Pinpoint the cell where the given text exists, returning its [x, y] midpoint coordinate. 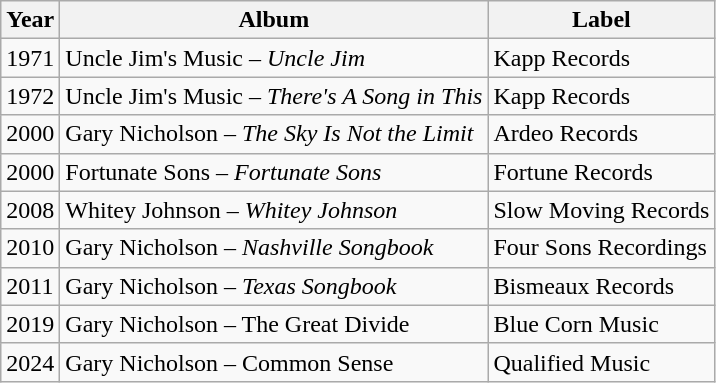
2010 [30, 248]
2008 [30, 210]
Uncle Jim's Music – There's A Song in This [274, 96]
2024 [30, 362]
Gary Nicholson – Nashville Songbook [274, 248]
2019 [30, 324]
1972 [30, 96]
1971 [30, 58]
Uncle Jim's Music – Uncle Jim [274, 58]
Slow Moving Records [602, 210]
Four Sons Recordings [602, 248]
Fortune Records [602, 172]
Whitey Johnson – Whitey Johnson [274, 210]
Gary Nicholson – Texas Songbook [274, 286]
Gary Nicholson – The Great Divide [274, 324]
Gary Nicholson – Common Sense [274, 362]
Bismeaux Records [602, 286]
Year [30, 20]
Album [274, 20]
Label [602, 20]
Gary Nicholson – The Sky Is Not the Limit [274, 134]
Qualified Music [602, 362]
Ardeo Records [602, 134]
Fortunate Sons – Fortunate Sons [274, 172]
Blue Corn Music [602, 324]
2011 [30, 286]
